From the cell containing the given text, extract its center point as (x, y) coordinate. 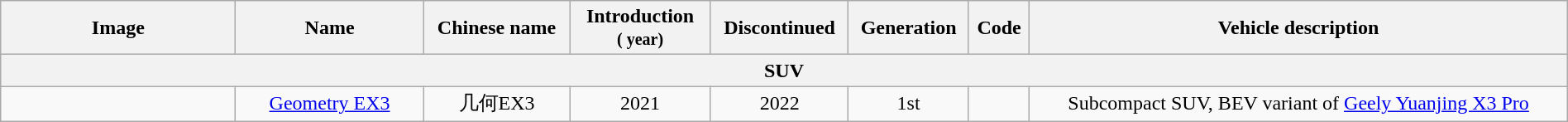
Vehicle description (1298, 28)
SUV (784, 71)
Discontinued (779, 28)
2022 (779, 105)
1st (908, 105)
Introduction( year) (640, 28)
Code (999, 28)
Name (329, 28)
Chinese name (496, 28)
Geometry EX3 (329, 105)
Image (118, 28)
几何EX3 (496, 105)
Generation (908, 28)
Subcompact SUV, BEV variant of Geely Yuanjing X3 Pro (1298, 105)
2021 (640, 105)
